Provide the [x, y] coordinate of the cell's center where the given text is located.  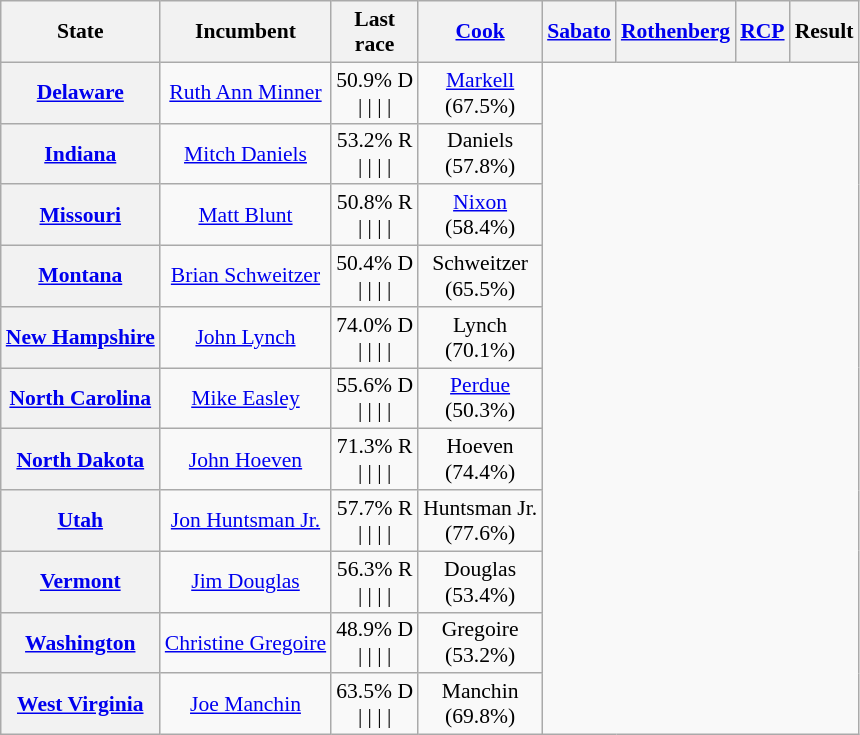
Manchin (69.8%) [480, 704]
RCP [762, 32]
Jim Douglas [246, 582]
50.8% R| | | | [374, 216]
Hoeven (74.4%) [480, 460]
North Dakota [80, 460]
74.0% D| | | | [374, 338]
Douglas (53.4%) [480, 582]
Delaware [80, 92]
State [80, 32]
Rothenberg [676, 32]
71.3% R| | | | [374, 460]
Matt Blunt [246, 216]
Indiana [80, 154]
New Hampshire [80, 338]
John Hoeven [246, 460]
Schweitzer (65.5%) [480, 276]
Jon Huntsman Jr. [246, 520]
63.5% D| | | | [374, 704]
Sabato [579, 32]
Missouri [80, 216]
Result [824, 32]
Gregoire (53.2%) [480, 642]
48.9% D| | | | [374, 642]
Lynch (70.1%) [480, 338]
Incumbent [246, 32]
Vermont [80, 582]
John Lynch [246, 338]
Christine Gregoire [246, 642]
57.7% R| | | | [374, 520]
Washington [80, 642]
Brian Schweitzer [246, 276]
Mitch Daniels [246, 154]
Markell(67.5%) [480, 92]
50.9% D| | | | [374, 92]
Daniels(57.8%) [480, 154]
56.3% R| | | | [374, 582]
Mike Easley [246, 398]
Nixon(58.4%) [480, 216]
53.2% R| | | | [374, 154]
Montana [80, 276]
Perdue(50.3%) [480, 398]
Utah [80, 520]
55.6% D| | | | [374, 398]
Lastrace [374, 32]
West Virginia [80, 704]
50.4% D| | | | [374, 276]
North Carolina [80, 398]
Joe Manchin [246, 704]
Cook [480, 32]
Huntsman Jr. (77.6%) [480, 520]
Ruth Ann Minner [246, 92]
